Find where the given text appears and provide that cell's center as [X, Y] coordinate. 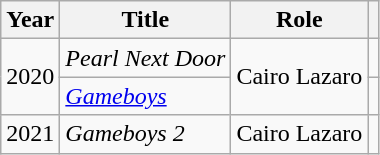
2020 [30, 77]
Pearl Next Door [146, 58]
Year [30, 20]
2021 [30, 134]
Title [146, 20]
Gameboys [146, 96]
Gameboys 2 [146, 134]
Role [300, 20]
